Extract the [x, y] coordinate from the center of the cell holding the provided text.  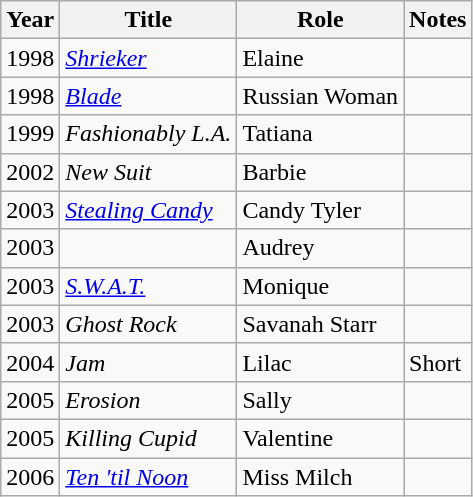
Tatiana [320, 134]
Savanah Starr [320, 324]
2006 [30, 477]
Barbie [320, 172]
Notes [438, 20]
Sally [320, 400]
Year [30, 20]
Miss Milch [320, 477]
Killing Cupid [148, 438]
Erosion [148, 400]
2004 [30, 362]
Ghost Rock [148, 324]
Short [438, 362]
Russian Woman [320, 96]
Role [320, 20]
Title [148, 20]
2002 [30, 172]
Fashionably L.A. [148, 134]
New Suit [148, 172]
Shrieker [148, 58]
Audrey [320, 248]
1999 [30, 134]
Elaine [320, 58]
Jam [148, 362]
Lilac [320, 362]
S.W.A.T. [148, 286]
Candy Tyler [320, 210]
Stealing Candy [148, 210]
Ten 'til Noon [148, 477]
Monique [320, 286]
Valentine [320, 438]
Blade [148, 96]
